Output the (x, y) coordinate of the center of the cell containing the given text.  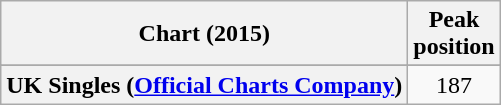
Chart (2015) (204, 34)
UK Singles (Official Charts Company) (204, 85)
187 (454, 85)
Peakposition (454, 34)
